Search for the cell housing the specified text and yield its (X, Y) center coordinate. 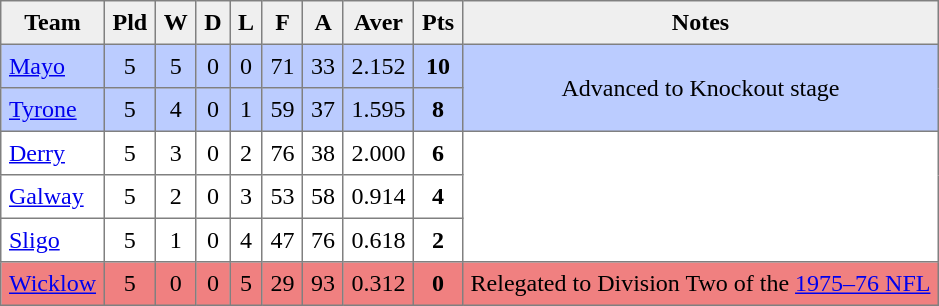
Sligo (53, 240)
0.312 (378, 284)
0.914 (378, 197)
33 (323, 66)
2.000 (378, 153)
38 (323, 153)
Derry (53, 153)
0.618 (378, 240)
10 (438, 66)
A (323, 23)
53 (282, 197)
Team (53, 23)
8 (438, 110)
Galway (53, 197)
1.595 (378, 110)
58 (323, 197)
Pld (130, 23)
Mayo (53, 66)
F (282, 23)
Wicklow (53, 284)
93 (323, 284)
Notes (700, 23)
Tyrone (53, 110)
59 (282, 110)
D (213, 23)
Advanced to Knockout stage (700, 88)
37 (323, 110)
Aver (378, 23)
2.152 (378, 66)
Relegated to Division Two of the 1975–76 NFL (700, 284)
29 (282, 284)
71 (282, 66)
6 (438, 153)
L (246, 23)
W (175, 23)
Pts (438, 23)
47 (282, 240)
